Output the (x, y) coordinate of the center of the cell containing the given text.  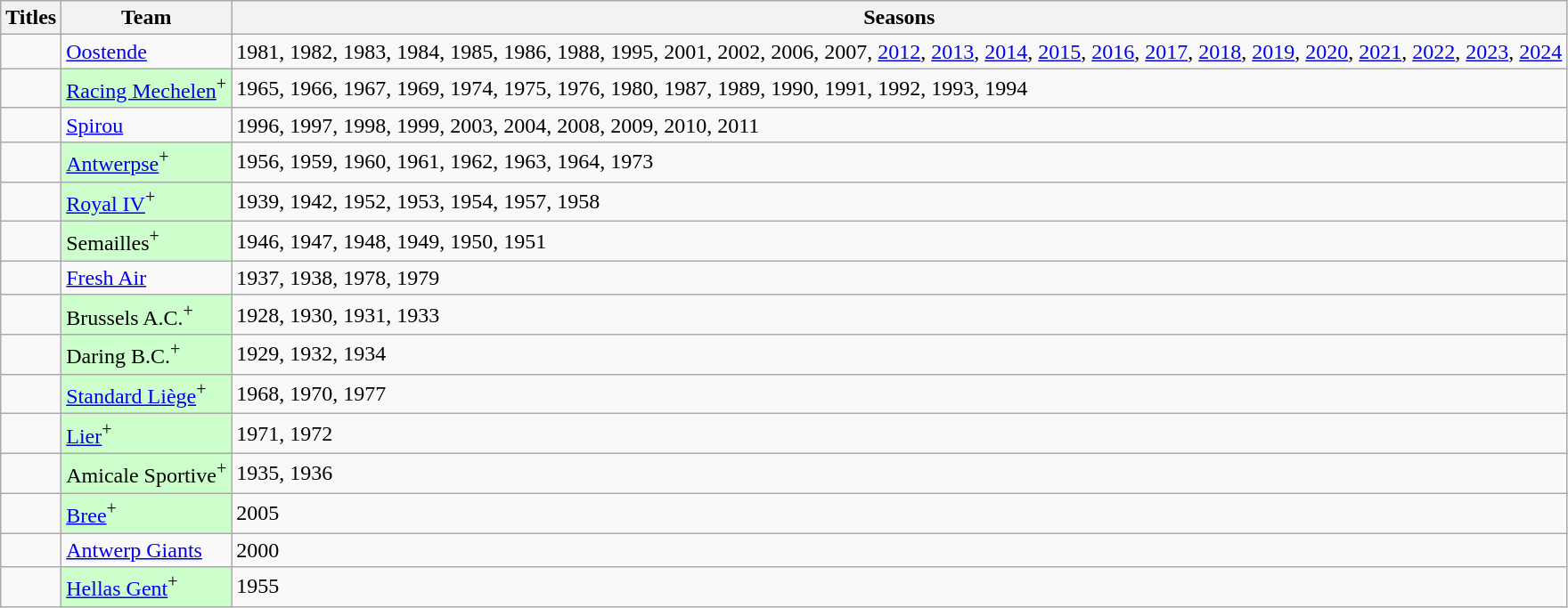
Royal IV+ (146, 201)
2000 (900, 550)
Amicale Sportive+ (146, 474)
Brussels A.C.+ (146, 315)
Spirou (146, 125)
1935, 1936 (900, 474)
1955 (900, 588)
Seasons (900, 18)
Semailles+ (146, 242)
Antwerp Giants (146, 550)
Bree+ (146, 513)
Hellas Gent+ (146, 588)
Standard Liège+ (146, 393)
Lier+ (146, 434)
Oostende (146, 52)
1996, 1997, 1998, 1999, 2003, 2004, 2008, 2009, 2010, 2011 (900, 125)
1981, 1982, 1983, 1984, 1985, 1986, 1988, 1995, 2001, 2002, 2006, 2007, 2012, 2013, 2014, 2015, 2016, 2017, 2018, 2019, 2020, 2021, 2022, 2023, 2024 (900, 52)
1939, 1942, 1952, 1953, 1954, 1957, 1958 (900, 201)
Racing Mechelen+ (146, 89)
Titles (31, 18)
1968, 1970, 1977 (900, 393)
Daring B.C.+ (146, 354)
1956, 1959, 1960, 1961, 1962, 1963, 1964, 1973 (900, 162)
Team (146, 18)
1937, 1938, 1978, 1979 (900, 278)
1946, 1947, 1948, 1949, 1950, 1951 (900, 242)
1928, 1930, 1931, 1933 (900, 315)
1929, 1932, 1934 (900, 354)
Antwerpse+ (146, 162)
1965, 1966, 1967, 1969, 1974, 1975, 1976, 1980, 1987, 1989, 1990, 1991, 1992, 1993, 1994 (900, 89)
1971, 1972 (900, 434)
Fresh Air (146, 278)
2005 (900, 513)
